Return the (X, Y) coordinate for the center point of the cell that contains the specified text.  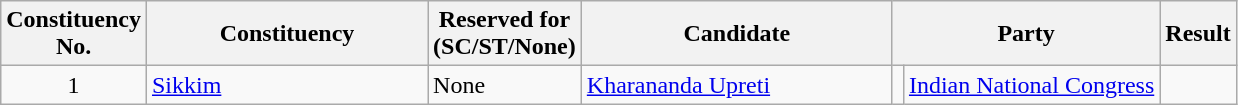
Sikkim (286, 85)
Kharananda Upreti (736, 85)
Constituency (286, 34)
Result (1198, 34)
Constituency No. (74, 34)
Candidate (736, 34)
Reserved for(SC/ST/None) (505, 34)
Party (1026, 34)
1 (74, 85)
Indian National Congress (1031, 85)
None (505, 85)
